Find where the given text appears and provide that cell's center as [x, y] coordinate. 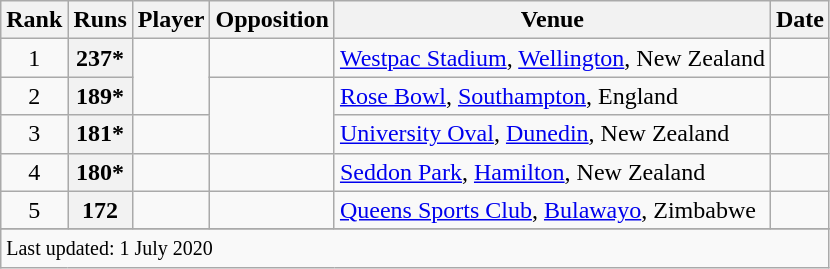
Queens Sports Club, Bulawayo, Zimbabwe [552, 210]
2 [34, 96]
4 [34, 172]
University Oval, Dunedin, New Zealand [552, 134]
189* [100, 96]
Westpac Stadium, Wellington, New Zealand [552, 58]
5 [34, 210]
Opposition [272, 20]
180* [100, 172]
237* [100, 58]
Seddon Park, Hamilton, New Zealand [552, 172]
Venue [552, 20]
Player [171, 20]
172 [100, 210]
Rank [34, 20]
Last updated: 1 July 2020 [416, 248]
Rose Bowl, Southampton, England [552, 96]
1 [34, 58]
Date [800, 20]
3 [34, 134]
Runs [100, 20]
181* [100, 134]
